For the text-containing cell, return its midpoint in [x, y] coordinate format. 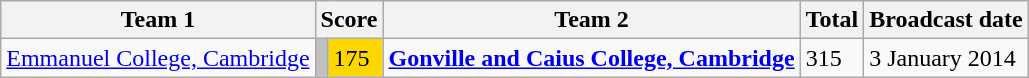
Gonville and Caius College, Cambridge [592, 58]
Team 2 [592, 20]
175 [356, 58]
Emmanuel College, Cambridge [158, 58]
3 January 2014 [946, 58]
Score [349, 20]
Broadcast date [946, 20]
Total [832, 20]
315 [832, 58]
Team 1 [158, 20]
